Search for the cell housing the specified text and yield its (X, Y) center coordinate. 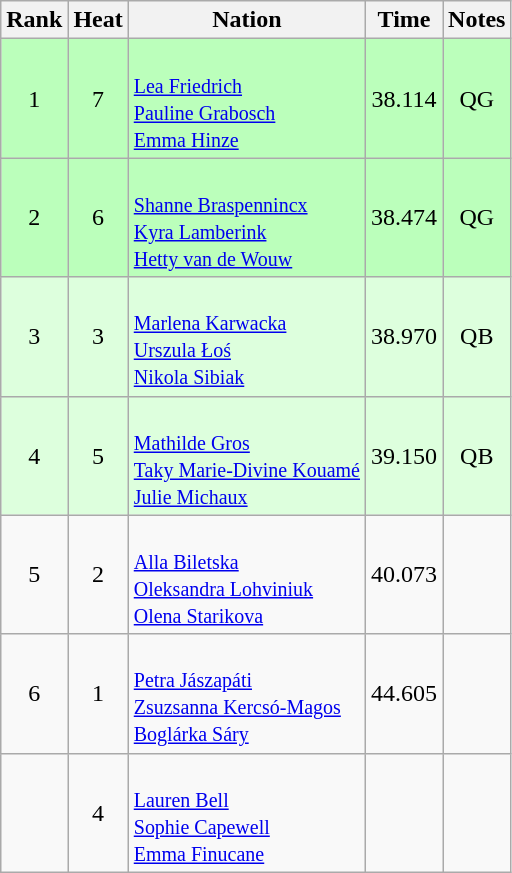
7 (98, 98)
44.605 (404, 694)
Notes (477, 20)
Rank (34, 20)
Nation (246, 20)
Heat (98, 20)
38.474 (404, 218)
Lea FriedrichPauline GraboschEmma Hinze (246, 98)
Time (404, 20)
Alla BiletskaOleksandra LohviniukOlena Starikova (246, 574)
38.114 (404, 98)
Lauren BellSophie CapewellEmma Finucane (246, 812)
39.150 (404, 456)
Mathilde GrosTaky Marie-Divine KouaméJulie Michaux (246, 456)
Petra JászapátiZsuzsanna Kercsó-MagosBoglárka Sáry (246, 694)
40.073 (404, 574)
38.970 (404, 336)
Shanne BraspennincxKyra LamberinkHetty van de Wouw (246, 218)
Marlena KarwackaUrszula ŁośNikola Sibiak (246, 336)
